Output the (X, Y) coordinate of the center of the cell containing the given text.  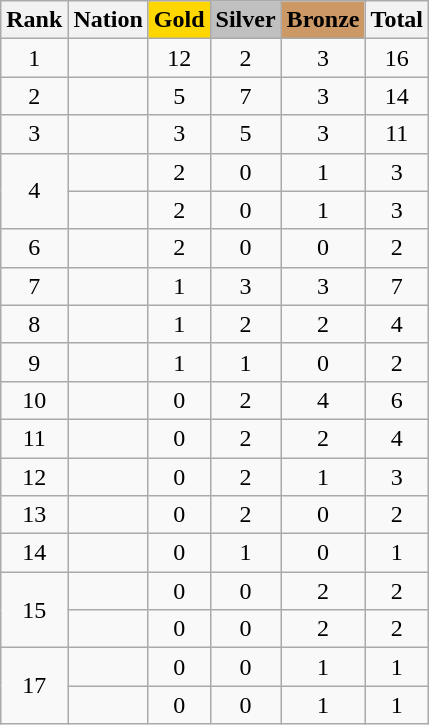
Gold (179, 20)
16 (397, 58)
Nation (108, 20)
10 (34, 400)
Silver (246, 20)
Total (397, 20)
8 (34, 324)
13 (34, 515)
15 (34, 610)
Bronze (323, 20)
Rank (34, 20)
9 (34, 362)
17 (34, 686)
